Scan for the cell matching the given text and deliver its (X, Y) coordinate at center. 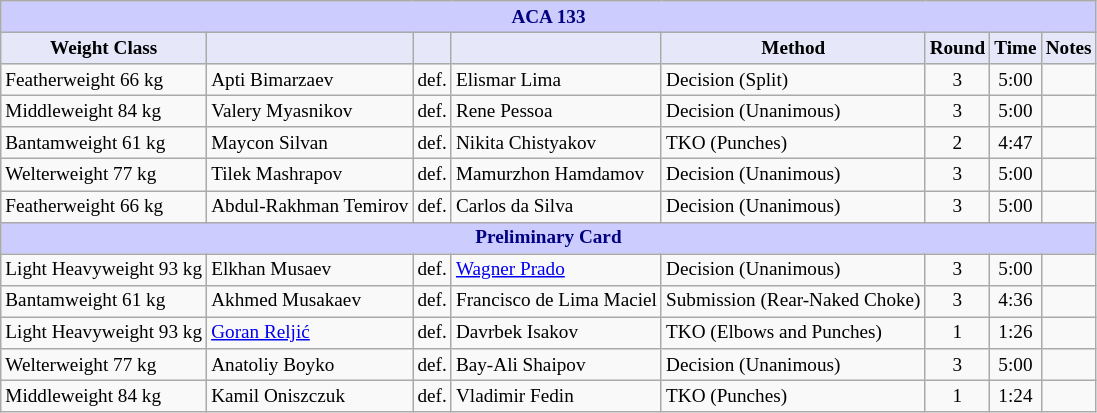
Goran Reljić (310, 333)
4:36 (1016, 301)
Francisco de Lima Maciel (556, 301)
Apti Bimarzaev (310, 80)
Davrbek Isakov (556, 333)
Preliminary Card (548, 238)
4:47 (1016, 143)
Weight Class (104, 48)
Wagner Prado (556, 270)
2 (958, 143)
Akhmed Musakaev (310, 301)
1:24 (1016, 396)
Decision (Split) (793, 80)
Rene Pessoa (556, 111)
Submission (Rear-Naked Choke) (793, 301)
Vladimir Fedin (556, 396)
Maycon Silvan (310, 143)
Notes (1068, 48)
ACA 133 (548, 17)
Bay-Ali Shaipov (556, 365)
Time (1016, 48)
Tilek Mashrapov (310, 175)
Carlos da Silva (556, 206)
Anatoliy Boyko (310, 365)
Kamil Oniszczuk (310, 396)
Method (793, 48)
TKO (Elbows and Punches) (793, 333)
Round (958, 48)
Elkhan Musaev (310, 270)
Elismar Lima (556, 80)
1:26 (1016, 333)
Nikita Chistyakov (556, 143)
Mamurzhon Hamdamov (556, 175)
Abdul-Rakhman Temirov (310, 206)
Valery Myasnikov (310, 111)
